Provide the [x, y] coordinate of the cell's center where the given text is located.  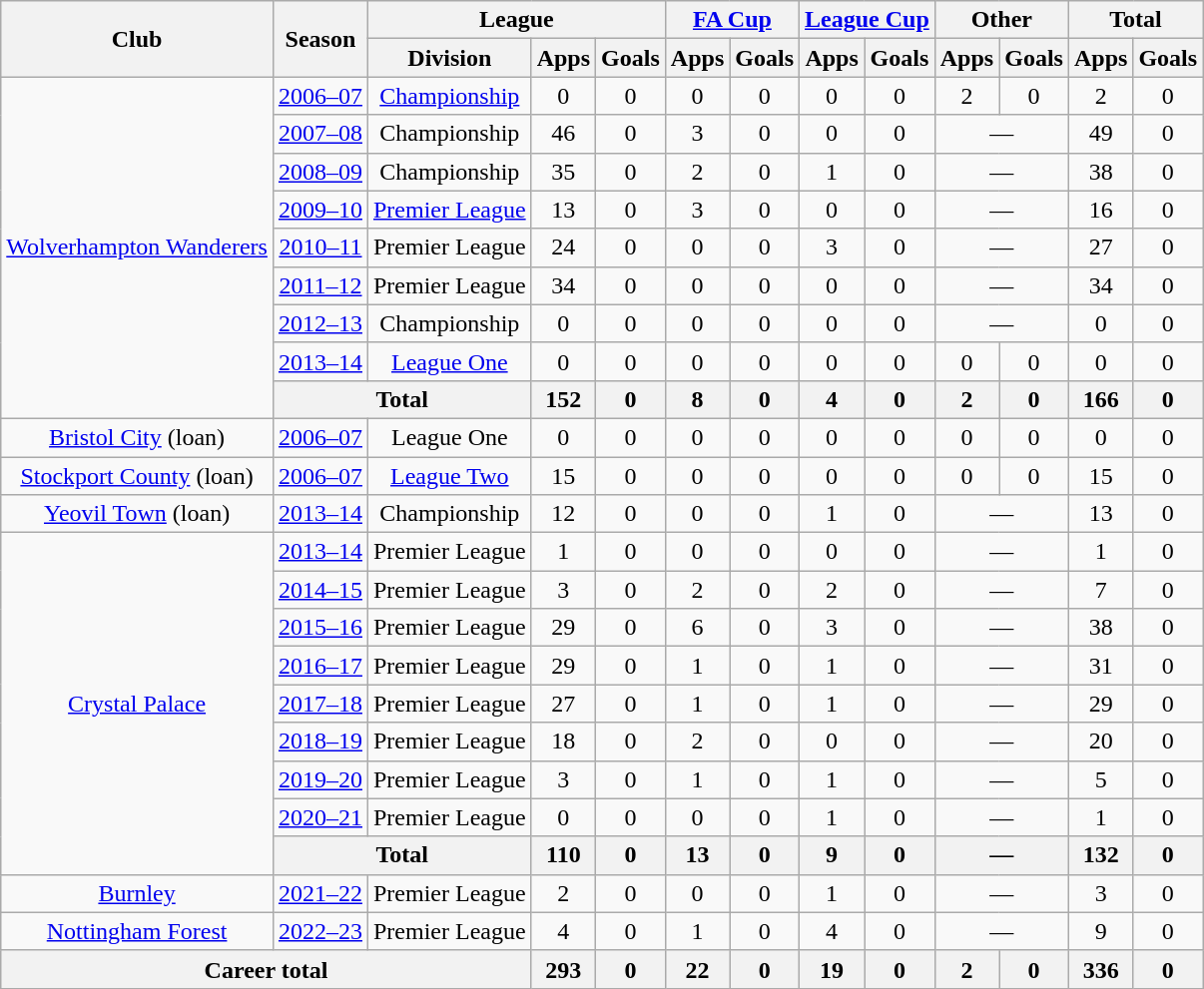
Bristol City (loan) [138, 437]
Club [138, 39]
Season [319, 39]
22 [697, 969]
293 [563, 969]
5 [1100, 779]
2018–19 [319, 742]
110 [563, 855]
2012–13 [319, 323]
Career total [266, 969]
6 [697, 628]
2014–15 [319, 590]
18 [563, 742]
166 [1100, 399]
2007–08 [319, 134]
31 [1100, 666]
League Cup [868, 20]
FA Cup [732, 20]
League [516, 20]
Yeovil Town (loan) [138, 514]
Stockport County (loan) [138, 476]
8 [697, 399]
7 [1100, 590]
Division [449, 58]
2016–17 [319, 666]
Burnley [138, 893]
336 [1100, 969]
46 [563, 134]
12 [563, 514]
Wolverhampton Wanderers [138, 247]
49 [1100, 134]
20 [1100, 742]
Crystal Palace [138, 705]
2015–16 [319, 628]
2009–10 [319, 210]
2010–11 [319, 247]
2020–21 [319, 817]
2021–22 [319, 893]
League Two [449, 476]
2011–12 [319, 285]
Nottingham Forest [138, 931]
2022–23 [319, 931]
132 [1100, 855]
19 [833, 969]
2017–18 [319, 704]
16 [1100, 210]
35 [563, 172]
24 [563, 247]
152 [563, 399]
2019–20 [319, 779]
Other [1001, 20]
2008–09 [319, 172]
